For the text-containing cell, return its midpoint in [x, y] coordinate format. 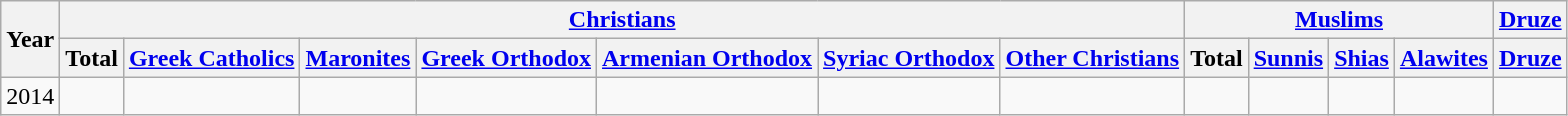
Maronites [358, 58]
Muslims [1340, 20]
Year [30, 39]
Alawites [1444, 58]
Greek Catholics [212, 58]
Syriac Orthodox [909, 58]
Armenian Orthodox [708, 58]
Other Christians [1092, 58]
2014 [30, 96]
Christians [622, 20]
Greek Orthodox [506, 58]
Shias [1362, 58]
Sunnis [1288, 58]
